Return [X, Y] of the center of cell containing provided text 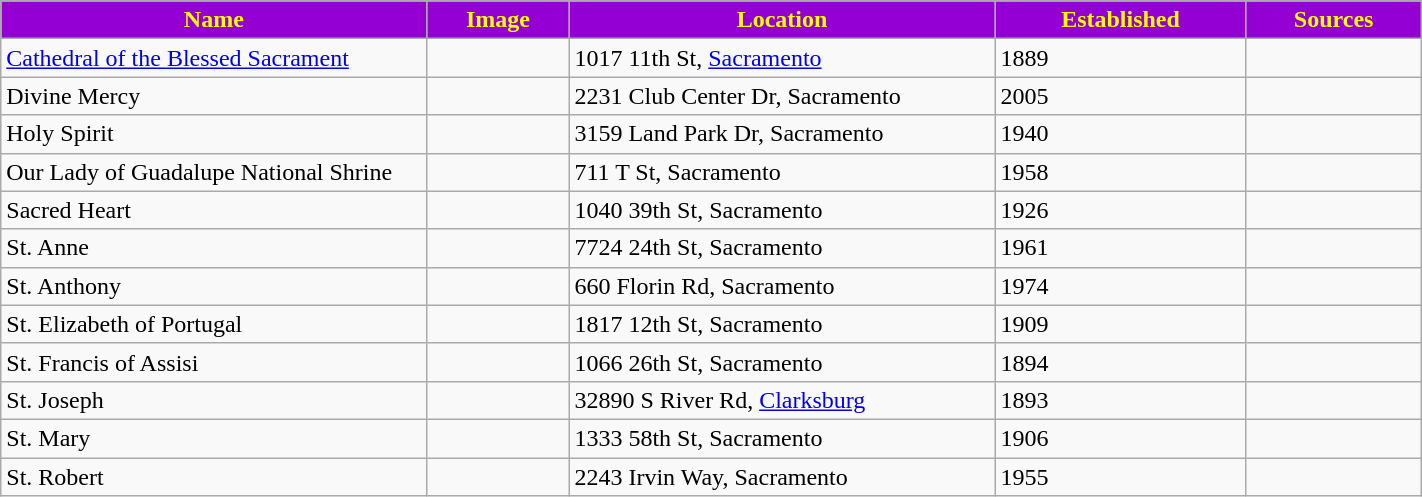
Name [214, 20]
1893 [1120, 400]
1017 11th St, Sacramento [782, 58]
1958 [1120, 172]
1974 [1120, 286]
St. Anthony [214, 286]
Cathedral of the Blessed Sacrament [214, 58]
660 Florin Rd, Sacramento [782, 286]
1894 [1120, 362]
1066 26th St, Sacramento [782, 362]
St. Robert [214, 477]
1906 [1120, 438]
St. Francis of Assisi [214, 362]
St. Mary [214, 438]
2005 [1120, 96]
1817 12th St, Sacramento [782, 324]
Our Lady of Guadalupe National Shrine [214, 172]
1955 [1120, 477]
1926 [1120, 210]
Divine Mercy [214, 96]
1961 [1120, 248]
Established [1120, 20]
2231 Club Center Dr, Sacramento [782, 96]
7724 24th St, Sacramento [782, 248]
711 T St, Sacramento [782, 172]
1040 39th St, Sacramento [782, 210]
St. Elizabeth of Portugal [214, 324]
3159 Land Park Dr, Sacramento [782, 134]
1889 [1120, 58]
2243 Irvin Way, Sacramento [782, 477]
1909 [1120, 324]
St. Anne [214, 248]
32890 S River Rd, Clarksburg [782, 400]
1333 58th St, Sacramento [782, 438]
Holy Spirit [214, 134]
St. Joseph [214, 400]
Sources [1334, 20]
Sacred Heart [214, 210]
Image [498, 20]
1940 [1120, 134]
Location [782, 20]
